Locate the cell with the specified text and output its (X, Y) center coordinate. 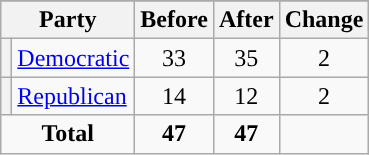
Democratic (74, 58)
Republican (74, 96)
35 (246, 58)
Change (324, 20)
12 (246, 96)
After (246, 20)
14 (174, 96)
33 (174, 58)
Total (68, 134)
Before (174, 20)
Party (68, 20)
